Extract the (x, y) coordinate from the center of the cell holding the provided text.  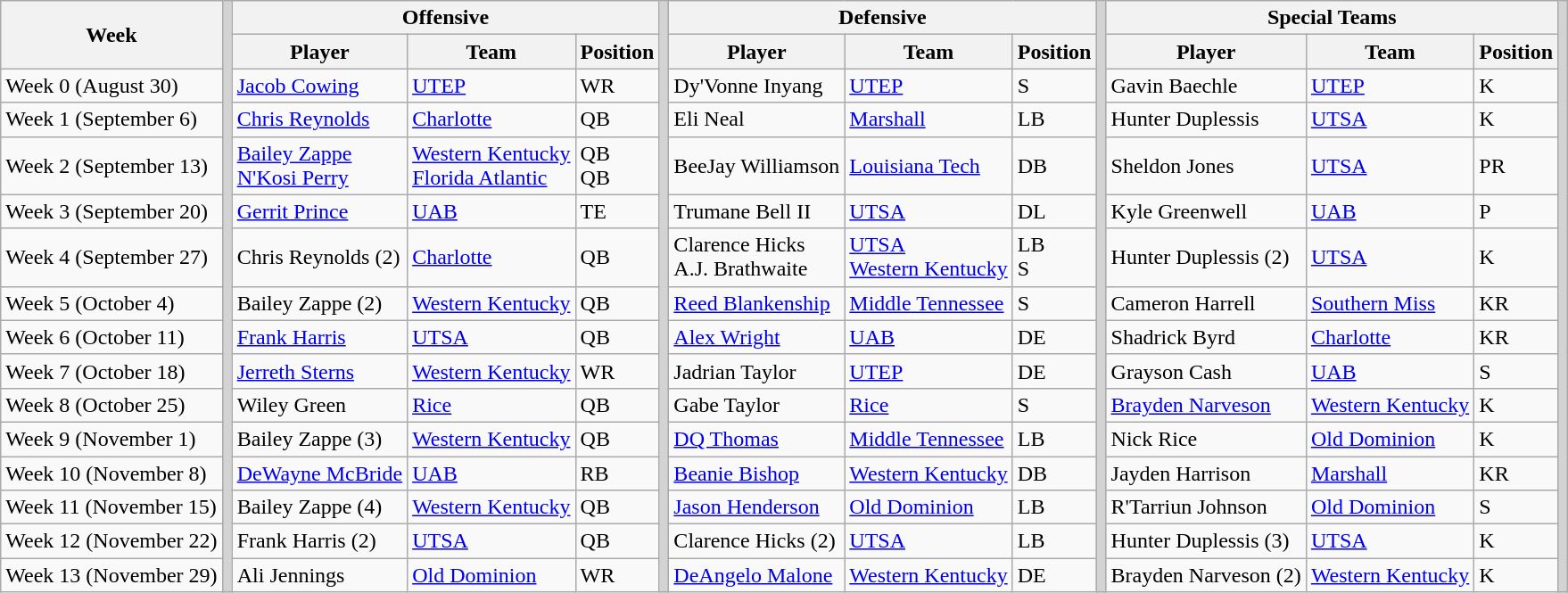
Week 10 (November 8) (111, 474)
Gerrit Prince (319, 211)
Week 3 (September 20) (111, 211)
Brayden Narveson (1206, 405)
Nick Rice (1206, 439)
Chris Reynolds (319, 119)
Week 7 (October 18) (111, 371)
Bailey Zappe (2) (319, 303)
Week 2 (September 13) (111, 166)
Ali Jennings (319, 575)
Hunter Duplessis (3) (1206, 541)
Cameron Harrell (1206, 303)
PR (1516, 166)
DQ Thomas (756, 439)
Week 8 (October 25) (111, 405)
DL (1054, 211)
P (1516, 211)
Louisiana Tech (928, 166)
Special Teams (1332, 18)
Week 5 (October 4) (111, 303)
Frank Harris (319, 337)
Offensive (446, 18)
Brayden Narveson (2) (1206, 575)
LBS (1054, 257)
Reed Blankenship (756, 303)
Western KentuckyFlorida Atlantic (491, 166)
Bailey Zappe (3) (319, 439)
Week 12 (November 22) (111, 541)
Eli Neal (756, 119)
Bailey Zappe (4) (319, 507)
Dy'Vonne Inyang (756, 86)
Week 0 (August 30) (111, 86)
Gabe Taylor (756, 405)
Beanie Bishop (756, 474)
Trumane Bell II (756, 211)
BeeJay Williamson (756, 166)
Frank Harris (2) (319, 541)
Week 6 (October 11) (111, 337)
Grayson Cash (1206, 371)
DeAngelo Malone (756, 575)
Week 11 (November 15) (111, 507)
Hunter Duplessis (1206, 119)
Jacob Cowing (319, 86)
Hunter Duplessis (2) (1206, 257)
QBQB (617, 166)
Bailey ZappeN'Kosi Perry (319, 166)
Alex Wright (756, 337)
Shadrick Byrd (1206, 337)
Week 13 (November 29) (111, 575)
Week 9 (November 1) (111, 439)
DeWayne McBride (319, 474)
Jason Henderson (756, 507)
Jadrian Taylor (756, 371)
Jayden Harrison (1206, 474)
Week (111, 35)
Sheldon Jones (1206, 166)
Week 1 (September 6) (111, 119)
Clarence Hicks (2) (756, 541)
Kyle Greenwell (1206, 211)
TE (617, 211)
Clarence HicksA.J. Brathwaite (756, 257)
R'Tarriun Johnson (1206, 507)
Defensive (883, 18)
UTSAWestern Kentucky (928, 257)
Southern Miss (1390, 303)
RB (617, 474)
Jerreth Sterns (319, 371)
Wiley Green (319, 405)
Chris Reynolds (2) (319, 257)
Gavin Baechle (1206, 86)
Week 4 (September 27) (111, 257)
